Extract the [x, y] coordinate from the center of the cell holding the provided text.  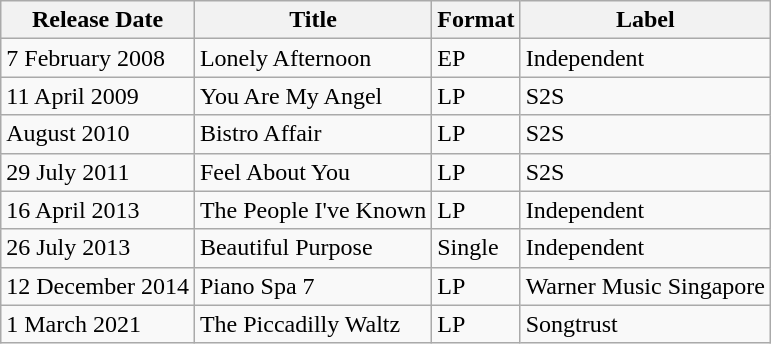
EP [476, 58]
Lonely Afternoon [312, 58]
Format [476, 20]
You Are My Angel [312, 96]
Warner Music Singapore [645, 286]
Feel About You [312, 172]
Bistro Affair [312, 134]
26 July 2013 [98, 248]
Label [645, 20]
11 April 2009 [98, 96]
7 February 2008 [98, 58]
Piano Spa 7 [312, 286]
Songtrust [645, 324]
16 April 2013 [98, 210]
12 December 2014 [98, 286]
The People I've Known [312, 210]
Beautiful Purpose [312, 248]
The Piccadilly Waltz [312, 324]
Release Date [98, 20]
Single [476, 248]
29 July 2011 [98, 172]
August 2010 [98, 134]
1 March 2021 [98, 324]
Title [312, 20]
